Find where the given text appears and provide that cell's center as [X, Y] coordinate. 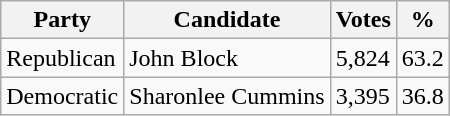
Party [62, 20]
% [422, 20]
Candidate [227, 20]
Democratic [62, 96]
Republican [62, 58]
Sharonlee Cummins [227, 96]
63.2 [422, 58]
5,824 [363, 58]
Votes [363, 20]
3,395 [363, 96]
36.8 [422, 96]
John Block [227, 58]
